Determine the (x, y) coordinate at the center of the cell enclosing the given text.  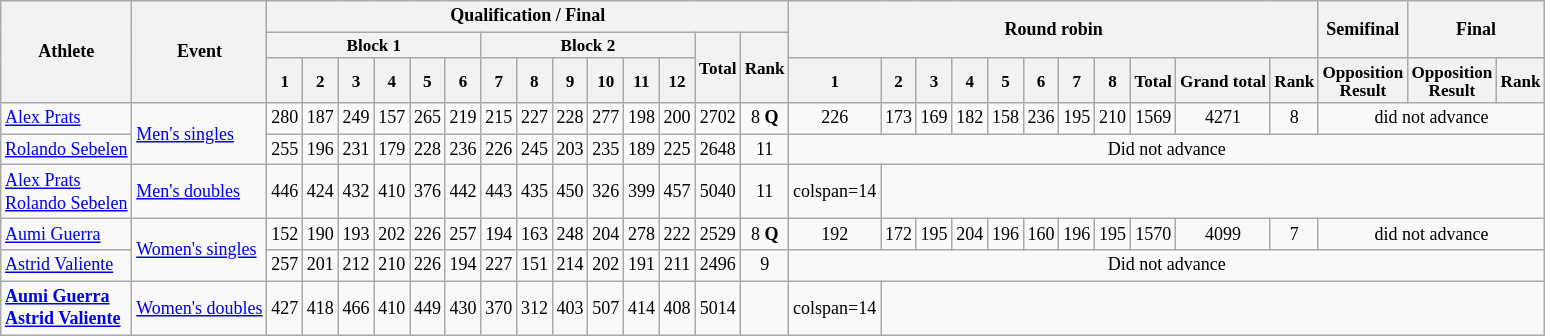
Qualification / Final (528, 16)
200 (677, 118)
Grand total (1223, 80)
152 (285, 234)
370 (499, 308)
326 (606, 192)
179 (392, 150)
Aumi GuerraAstrid Valiente (66, 308)
430 (463, 308)
Block 1 (374, 45)
192 (835, 234)
2496 (718, 266)
Aumi Guerra (66, 234)
235 (606, 150)
163 (535, 234)
5040 (718, 192)
Semifinal (1362, 30)
255 (285, 150)
280 (285, 118)
450 (570, 192)
182 (970, 118)
Rolando Sebelen (66, 150)
169 (934, 118)
Final (1476, 30)
376 (428, 192)
Alex PratsRolando Sebelen (66, 192)
248 (570, 234)
4099 (1223, 234)
432 (356, 192)
424 (321, 192)
1570 (1153, 234)
173 (899, 118)
231 (356, 150)
215 (499, 118)
435 (535, 192)
203 (570, 150)
225 (677, 150)
443 (499, 192)
245 (535, 150)
160 (1041, 234)
249 (356, 118)
151 (535, 266)
457 (677, 192)
466 (356, 308)
214 (570, 266)
277 (606, 118)
5014 (718, 308)
212 (356, 266)
219 (463, 118)
172 (899, 234)
189 (642, 150)
312 (535, 308)
Alex Prats (66, 118)
Men's doubles (200, 192)
2702 (718, 118)
Block 2 (588, 45)
427 (285, 308)
265 (428, 118)
158 (1006, 118)
Women's singles (200, 250)
193 (356, 234)
278 (642, 234)
201 (321, 266)
Round robin (1054, 30)
442 (463, 192)
2529 (718, 234)
507 (606, 308)
211 (677, 266)
190 (321, 234)
Women's doubles (200, 308)
1569 (1153, 118)
408 (677, 308)
2648 (718, 150)
10 (606, 80)
187 (321, 118)
12 (677, 80)
222 (677, 234)
Event (200, 52)
157 (392, 118)
Astrid Valiente (66, 266)
449 (428, 308)
414 (642, 308)
4271 (1223, 118)
418 (321, 308)
Athlete (66, 52)
198 (642, 118)
399 (642, 192)
403 (570, 308)
446 (285, 192)
Men's singles (200, 134)
191 (642, 266)
